From the cell containing the given text, extract its center point as (X, Y) coordinate. 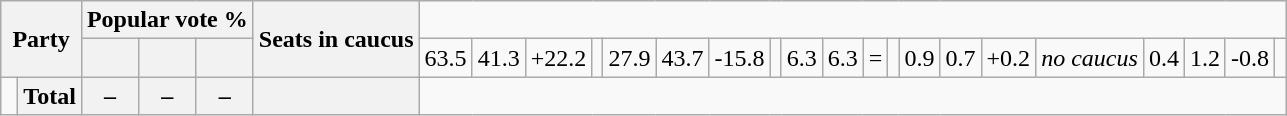
Party (42, 39)
-0.8 (1250, 58)
+0.2 (1008, 58)
Seats in caucus (336, 39)
-15.8 (740, 58)
43.7 (682, 58)
Popular vote % (167, 20)
no caucus (1090, 58)
+22.2 (558, 58)
Total (50, 96)
27.9 (630, 58)
63.5 (446, 58)
0.4 (1164, 58)
0.9 (920, 58)
41.3 (498, 58)
1.2 (1204, 58)
= (876, 58)
0.7 (960, 58)
